Find where the given text appears and provide that cell's center as (X, Y) coordinate. 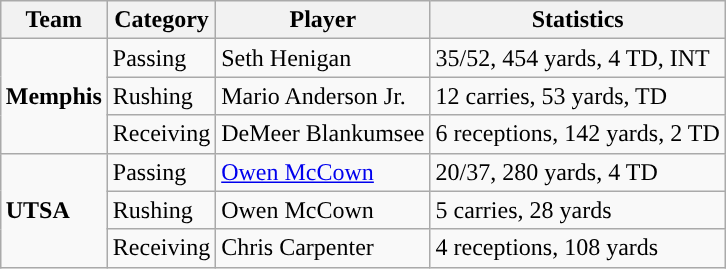
12 carries, 53 yards, TD (578, 96)
UTSA (54, 210)
Statistics (578, 20)
Category (161, 20)
Player (323, 20)
6 receptions, 142 yards, 2 TD (578, 134)
Chris Carpenter (323, 248)
Mario Anderson Jr. (323, 96)
DeMeer Blankumsee (323, 134)
Memphis (54, 96)
35/52, 454 yards, 4 TD, INT (578, 58)
4 receptions, 108 yards (578, 248)
Team (54, 20)
20/37, 280 yards, 4 TD (578, 172)
Seth Henigan (323, 58)
5 carries, 28 yards (578, 210)
